Detect which cell encompasses the target text, then output its [x, y] center coordinate. 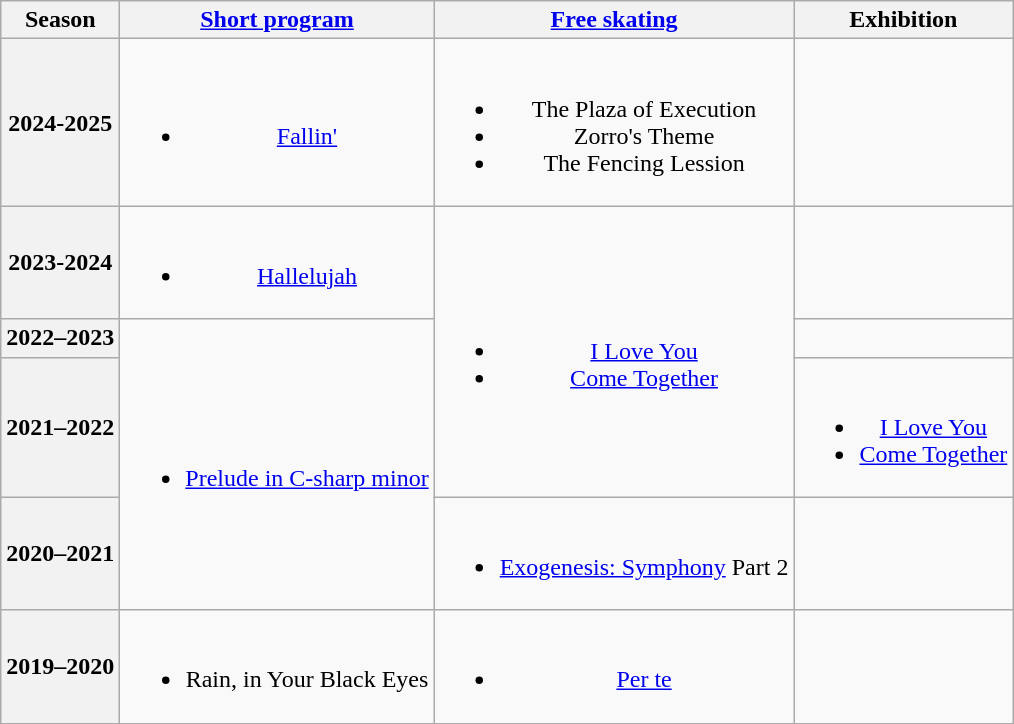
2022–2023 [60, 338]
Exogenesis: Symphony Part 2 [614, 554]
Fallin' [277, 122]
2024-2025 [60, 122]
2023-2024 [60, 262]
2021–2022 [60, 427]
Prelude in C-sharp minor [277, 464]
Rain, in Your Black Eyes [277, 666]
Hallelujah [277, 262]
The Plaza of ExecutionZorro's ThemeThe Fencing Lession [614, 122]
Per te [614, 666]
Exhibition [904, 20]
2019–2020 [60, 666]
Season [60, 20]
2020–2021 [60, 554]
Short program [277, 20]
Free skating [614, 20]
